Provide the (X, Y) coordinate of the cell's center where the given text is located.  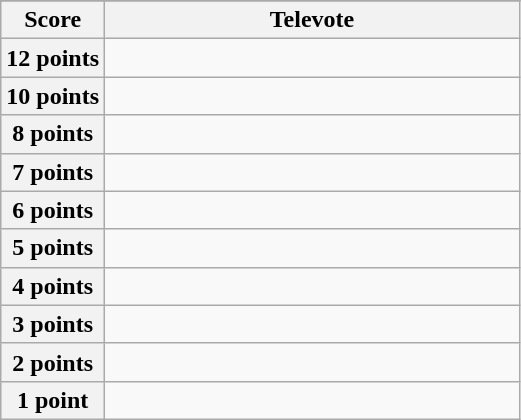
Score (53, 20)
8 points (53, 134)
Televote (312, 20)
4 points (53, 286)
6 points (53, 210)
2 points (53, 362)
3 points (53, 324)
1 point (53, 400)
7 points (53, 172)
10 points (53, 96)
5 points (53, 248)
12 points (53, 58)
